Locate the cell with the specified text and output its (X, Y) center coordinate. 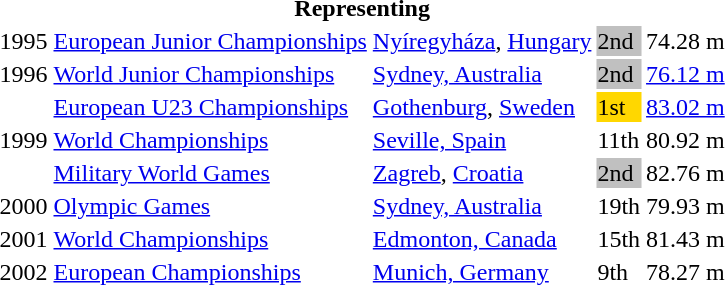
Military World Games (210, 173)
19th (619, 206)
11th (619, 140)
Edmonton, Canada (482, 239)
Seville, Spain (482, 140)
Zagreb, Croatia (482, 173)
World Junior Championships (210, 74)
Olympic Games (210, 206)
Gothenburg, Sweden (482, 107)
15th (619, 239)
European Junior Championships (210, 41)
Nyíregyháza, Hungary (482, 41)
1st (619, 107)
European U23 Championships (210, 107)
